Identify which cell holds the provided text, then report its (X, Y) central coordinate. 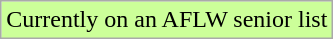
Currently on an AFLW senior list (167, 20)
